Find where the given text appears and provide that cell's center as (x, y) coordinate. 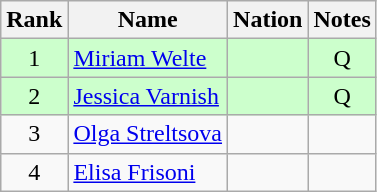
Olga Streltsova (148, 134)
4 (34, 172)
2 (34, 96)
Rank (34, 20)
Elisa Frisoni (148, 172)
3 (34, 134)
Notes (342, 20)
Name (148, 20)
Nation (268, 20)
Miriam Welte (148, 58)
Jessica Varnish (148, 96)
1 (34, 58)
